Provide the (X, Y) coordinate of the cell's center where the given text is located.  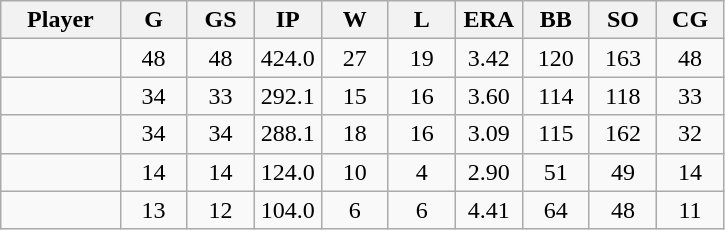
118 (622, 96)
CG (690, 20)
49 (622, 172)
10 (354, 172)
4 (422, 172)
4.41 (488, 210)
12 (220, 210)
163 (622, 58)
124.0 (288, 172)
IP (288, 20)
114 (556, 96)
11 (690, 210)
13 (154, 210)
424.0 (288, 58)
19 (422, 58)
Player (60, 20)
L (422, 20)
ERA (488, 20)
SO (622, 20)
27 (354, 58)
2.90 (488, 172)
120 (556, 58)
G (154, 20)
3.09 (488, 134)
162 (622, 134)
3.60 (488, 96)
15 (354, 96)
115 (556, 134)
51 (556, 172)
104.0 (288, 210)
3.42 (488, 58)
W (354, 20)
GS (220, 20)
64 (556, 210)
BB (556, 20)
292.1 (288, 96)
288.1 (288, 134)
32 (690, 134)
18 (354, 134)
